From the cell containing the given text, extract its center point as [x, y] coordinate. 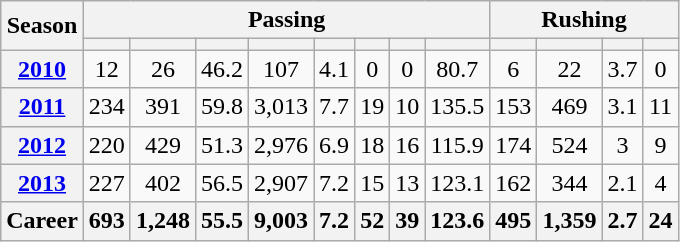
2.1 [622, 183]
429 [162, 145]
693 [106, 221]
115.9 [458, 145]
2010 [42, 69]
55.5 [222, 221]
2,976 [282, 145]
1,359 [570, 221]
Rushing [584, 20]
227 [106, 183]
10 [408, 107]
51.3 [222, 145]
46.2 [222, 69]
18 [372, 145]
39 [408, 221]
3,013 [282, 107]
174 [514, 145]
135.5 [458, 107]
2013 [42, 183]
19 [372, 107]
4.1 [334, 69]
3.7 [622, 69]
15 [372, 183]
26 [162, 69]
234 [106, 107]
524 [570, 145]
Season [42, 26]
2.7 [622, 221]
153 [514, 107]
123.1 [458, 183]
11 [660, 107]
9,003 [282, 221]
59.8 [222, 107]
6 [514, 69]
13 [408, 183]
391 [162, 107]
162 [514, 183]
2012 [42, 145]
344 [570, 183]
16 [408, 145]
24 [660, 221]
1,248 [162, 221]
402 [162, 183]
3.1 [622, 107]
2,907 [282, 183]
2011 [42, 107]
22 [570, 69]
Career [42, 221]
495 [514, 221]
12 [106, 69]
7.7 [334, 107]
9 [660, 145]
4 [660, 183]
6.9 [334, 145]
123.6 [458, 221]
3 [622, 145]
56.5 [222, 183]
220 [106, 145]
Passing [286, 20]
107 [282, 69]
469 [570, 107]
80.7 [458, 69]
52 [372, 221]
